Find where the given text appears and provide that cell's center as [X, Y] coordinate. 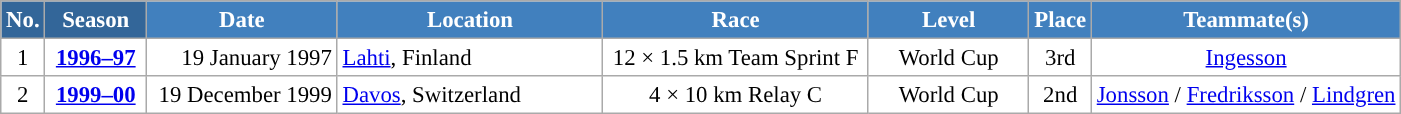
4 × 10 km Relay C [736, 95]
Season [96, 20]
3rd [1060, 58]
Location [470, 20]
1 [23, 58]
Davos, Switzerland [470, 95]
1999–00 [96, 95]
Place [1060, 20]
Lahti, Finland [470, 58]
Teammate(s) [1246, 20]
19 December 1999 [242, 95]
Jonsson / Fredriksson / Lindgren [1246, 95]
No. [23, 20]
Date [242, 20]
2 [23, 95]
12 × 1.5 km Team Sprint F [736, 58]
1996–97 [96, 58]
19 January 1997 [242, 58]
Race [736, 20]
Level [948, 20]
Ingesson [1246, 58]
2nd [1060, 95]
